Determine the [X, Y] coordinate at the center of the cell enclosing the given text.  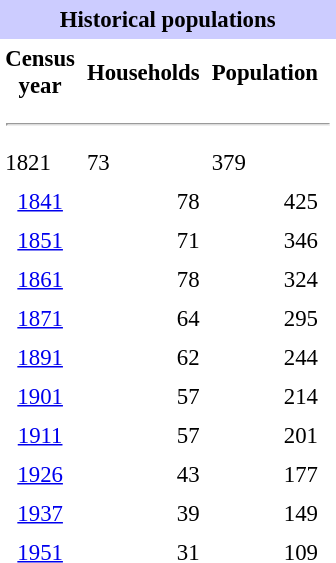
244 [265, 358]
43 [144, 474]
73 [144, 162]
346 [265, 240]
295 [265, 318]
Population [265, 72]
Households [144, 72]
379 [265, 162]
71 [144, 240]
177 [265, 474]
39 [144, 514]
64 [144, 318]
201 [265, 436]
214 [265, 396]
62 [144, 358]
149 [265, 514]
324 [265, 280]
425 [265, 202]
